Provide the (x, y) coordinate of the cell's center where the given text is located.  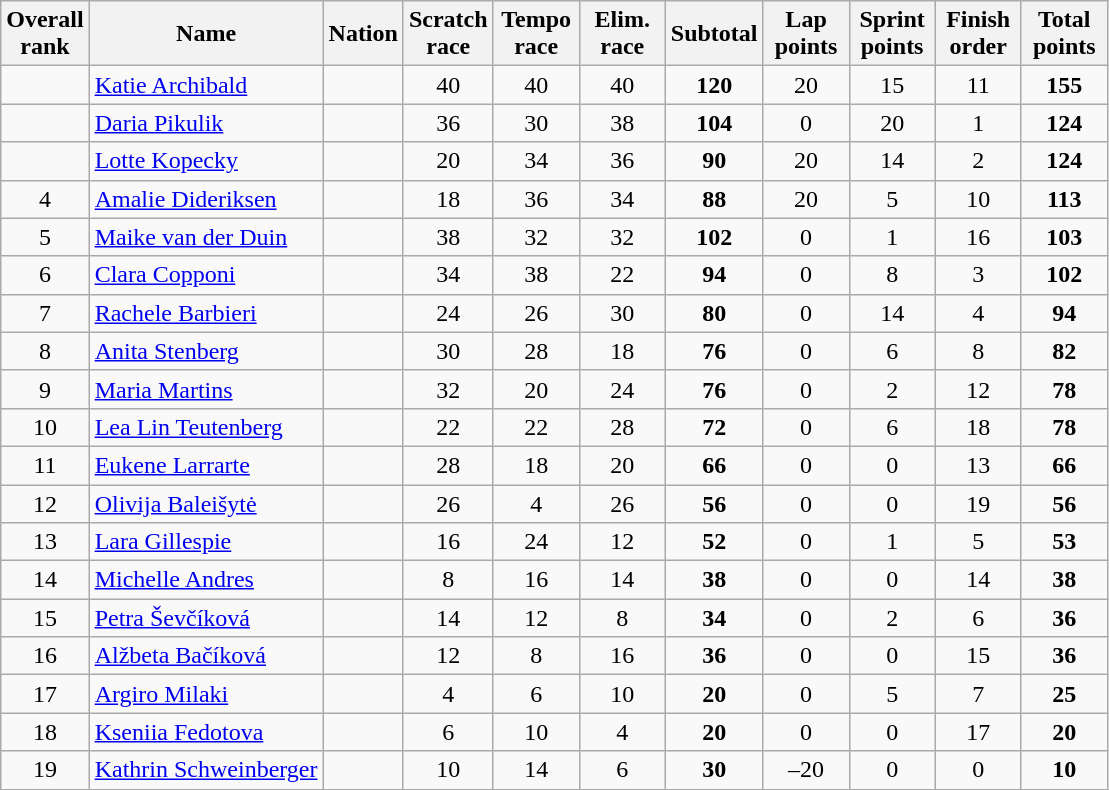
Eukene Larrarte (206, 465)
80 (714, 313)
9 (45, 389)
Lara Gillespie (206, 542)
Alžbeta Bačíková (206, 656)
Name (206, 34)
Elim. race (622, 34)
Daria Pikulik (206, 123)
52 (714, 542)
120 (714, 85)
Amalie Dideriksen (206, 199)
113 (1064, 199)
53 (1064, 542)
Overall rank (45, 34)
Rachele Barbieri (206, 313)
Katie Archibald (206, 85)
72 (714, 427)
3 (978, 275)
Maria Martins (206, 389)
82 (1064, 351)
104 (714, 123)
155 (1064, 85)
–20 (806, 770)
Olivija Baleišytė (206, 503)
103 (1064, 237)
Kathrin Schweinberger (206, 770)
Lap points (806, 34)
Kseniia Fedotova (206, 732)
Sprint points (892, 34)
Total points (1064, 34)
Argiro Milaki (206, 694)
Nation (363, 34)
Lotte Kopecky (206, 161)
Finish order (978, 34)
Clara Copponi (206, 275)
Tempo race (536, 34)
Michelle Andres (206, 580)
88 (714, 199)
Subtotal (714, 34)
Scratch race (448, 34)
Anita Stenberg (206, 351)
90 (714, 161)
Lea Lin Teutenberg (206, 427)
Petra Ševčíková (206, 618)
25 (1064, 694)
Maike van der Duin (206, 237)
